Determine the (X, Y) coordinate at the center of the cell enclosing the given text.  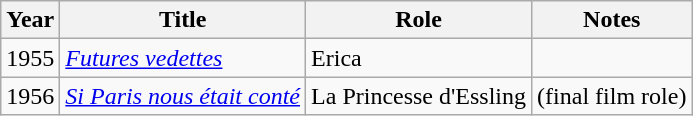
Role (419, 20)
Year (30, 20)
Notes (612, 20)
Futures vedettes (183, 58)
(final film role) (612, 96)
Erica (419, 58)
Si Paris nous était conté (183, 96)
La Princesse d'Essling (419, 96)
1956 (30, 96)
1955 (30, 58)
Title (183, 20)
